From the cell containing the given text, extract its center point as (x, y) coordinate. 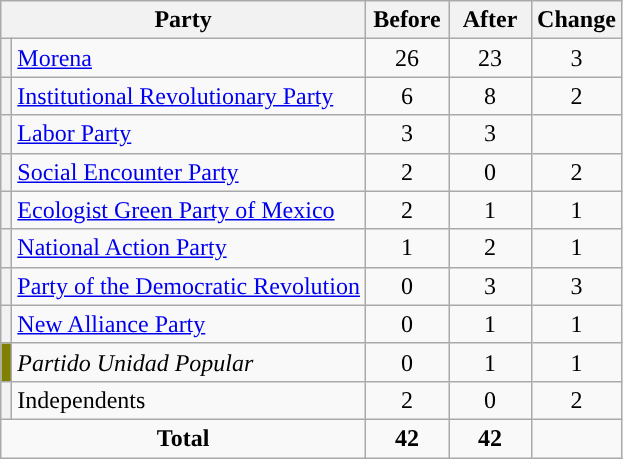
Labor Party (189, 134)
Total (184, 438)
Partido Unidad Popular (189, 362)
Social Encounter Party (189, 172)
Institutional Revolutionary Party (189, 96)
8 (490, 96)
Party of the Democratic Revolution (189, 286)
Morena (189, 58)
Independents (189, 400)
6 (406, 96)
Before (406, 20)
National Action Party (189, 248)
26 (406, 58)
After (490, 20)
Party (184, 20)
23 (490, 58)
New Alliance Party (189, 324)
Ecologist Green Party of Mexico (189, 210)
Change (577, 20)
